Capture the cell that displays the provided text and extract its [x, y] central coordinate. 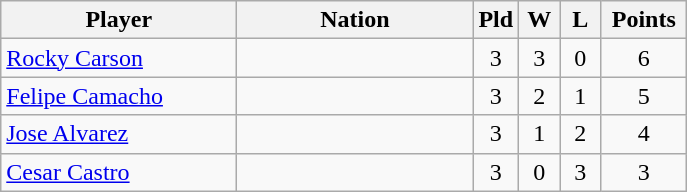
L [580, 20]
Jose Alvarez [119, 134]
Felipe Camacho [119, 96]
6 [644, 58]
Player [119, 20]
Nation [355, 20]
Cesar Castro [119, 172]
4 [644, 134]
Pld [496, 20]
Rocky Carson [119, 58]
5 [644, 96]
Points [644, 20]
W [540, 20]
